Extract the [X, Y] coordinate from the center of the cell holding the provided text.  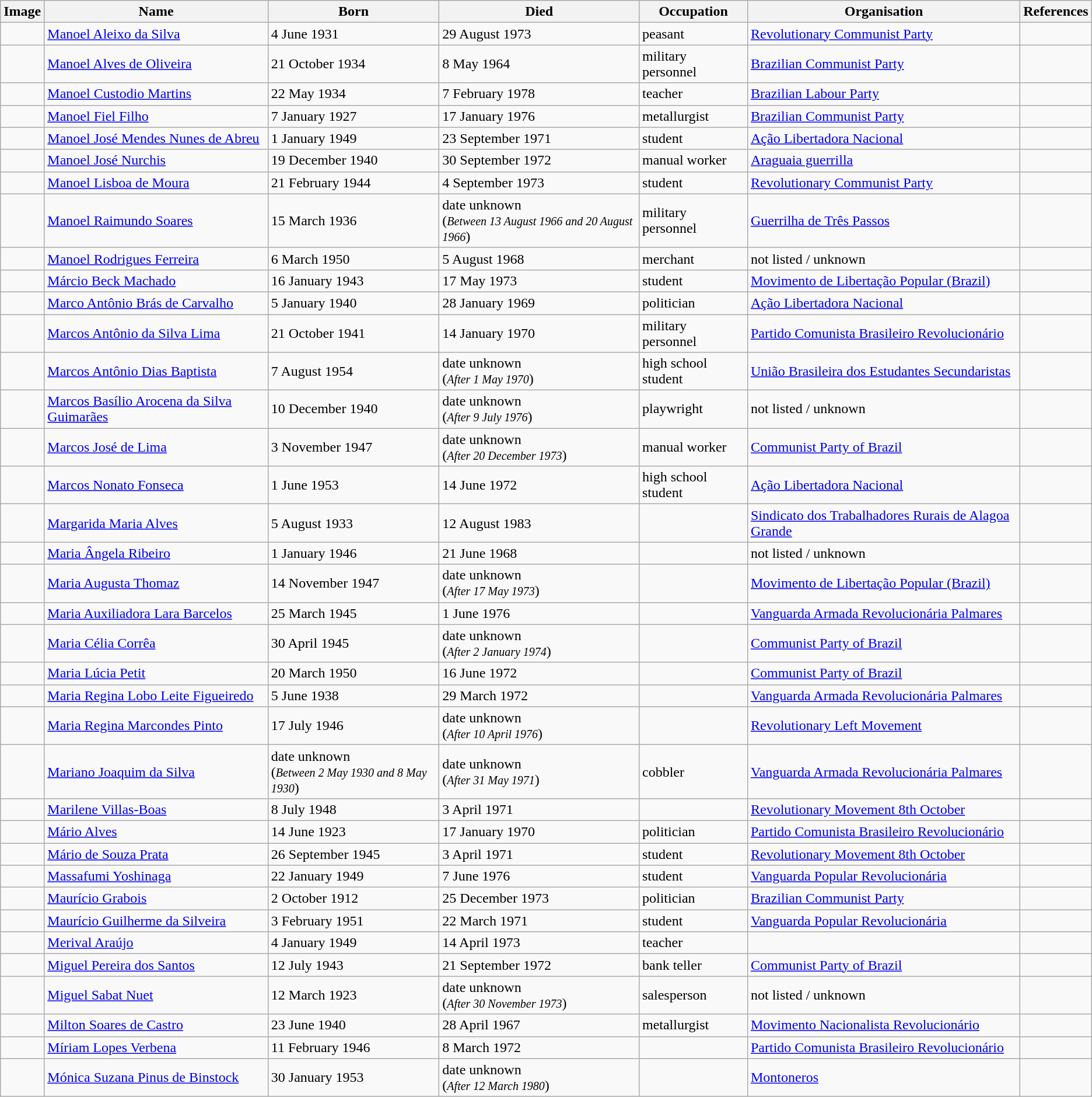
Miguel Sabat Nuet [156, 995]
17 July 1946 [353, 726]
5 January 1940 [353, 303]
26 September 1945 [353, 854]
Maurício Grabois [156, 899]
Born [353, 12]
23 September 1971 [539, 138]
12 July 1943 [353, 965]
1 June 1953 [353, 485]
Márcio Beck Machado [156, 281]
19 December 1940 [353, 160]
6 March 1950 [353, 258]
14 June 1972 [539, 485]
28 April 1967 [539, 1025]
Maria Regina Marcondes Pinto [156, 726]
Margarida Maria Alves [156, 523]
2 October 1912 [353, 899]
4 September 1973 [539, 183]
7 June 1976 [539, 876]
15 March 1936 [353, 221]
30 September 1972 [539, 160]
25 December 1973 [539, 899]
23 June 1940 [353, 1025]
22 May 1934 [353, 94]
Sindicato dos Trabalhadores Rurais de Alagoa Grande [883, 523]
date unknown(After 1 May 1970) [539, 371]
Maria Auxiliadora Lara Barcelos [156, 613]
14 November 1947 [353, 584]
Manoel Aleixo da Silva [156, 34]
date unknown(After 10 April 1976) [539, 726]
Manoel Lisboa de Moura [156, 183]
Organisation [883, 12]
Movimento Nacionalista Revolucionário [883, 1025]
date unknown(After 9 July 1976) [539, 410]
date unknown(After 12 March 1980) [539, 1077]
Manoel José Nurchis [156, 160]
Mário de Souza Prata [156, 854]
date unknown(After 31 May 1971) [539, 771]
30 January 1953 [353, 1077]
21 October 1941 [353, 333]
União Brasileira dos Estudantes Secundaristas [883, 371]
28 January 1969 [539, 303]
7 February 1978 [539, 94]
7 January 1927 [353, 116]
Revolutionary Left Movement [883, 726]
1 January 1949 [353, 138]
Massafumi Yoshinaga [156, 876]
5 August 1933 [353, 523]
Mónica Suzana Pinus de Binstock [156, 1077]
Manoel Custodio Martins [156, 94]
14 June 1923 [353, 832]
playwright [693, 410]
Brazilian Labour Party [883, 94]
Maria Ângela Ribeiro [156, 553]
8 March 1972 [539, 1047]
14 January 1970 [539, 333]
Marcos Basílio Arocena da Silva Guimarães [156, 410]
Marcos Antônio da Silva Lima [156, 333]
3 November 1947 [353, 447]
16 June 1972 [539, 673]
cobbler [693, 771]
Marcos Nonato Fonseca [156, 485]
4 June 1931 [353, 34]
12 August 1983 [539, 523]
bank teller [693, 965]
Maria Lúcia Petit [156, 673]
29 August 1973 [539, 34]
Miguel Pereira dos Santos [156, 965]
17 January 1970 [539, 832]
3 February 1951 [353, 921]
References [1056, 12]
Manoel Rodrigues Ferreira [156, 258]
Image [22, 12]
date unknown(After 2 January 1974) [539, 643]
Manoel Raimundo Soares [156, 221]
14 April 1973 [539, 943]
7 August 1954 [353, 371]
8 July 1948 [353, 809]
Maria Célia Corrêa [156, 643]
12 March 1923 [353, 995]
salesperson [693, 995]
Maurício Guilherme da Silveira [156, 921]
Maria Augusta Thomaz [156, 584]
21 June 1968 [539, 553]
Mário Alves [156, 832]
date unknown(Between 13 August 1966 and 20 August 1966) [539, 221]
Montoneros [883, 1077]
Mariano Joaquim da Silva [156, 771]
21 October 1934 [353, 64]
Manoel Alves de Oliveira [156, 64]
10 December 1940 [353, 410]
1 June 1976 [539, 613]
Guerrilha de Três Passos [883, 221]
Marco Antônio Brás de Carvalho [156, 303]
22 March 1971 [539, 921]
Milton Soares de Castro [156, 1025]
8 May 1964 [539, 64]
Araguaia guerrilla [883, 160]
date unknown(After 20 December 1973) [539, 447]
1 January 1946 [353, 553]
Died [539, 12]
4 January 1949 [353, 943]
21 February 1944 [353, 183]
16 January 1943 [353, 281]
17 January 1976 [539, 116]
25 March 1945 [353, 613]
Manoel Fiel Filho [156, 116]
date unknown(Between 2 May 1930 and 8 May 1930) [353, 771]
peasant [693, 34]
Marilene Villas-Boas [156, 809]
Name [156, 12]
Manoel José Mendes Nunes de Abreu [156, 138]
date unknown(After 30 November 1973) [539, 995]
Marcos Antônio Dias Baptista [156, 371]
11 February 1946 [353, 1047]
29 March 1972 [539, 696]
Merival Araújo [156, 943]
Occupation [693, 12]
Maria Regina Lobo Leite Figueiredo [156, 696]
5 August 1968 [539, 258]
17 May 1973 [539, 281]
merchant [693, 258]
22 January 1949 [353, 876]
30 April 1945 [353, 643]
5 June 1938 [353, 696]
20 March 1950 [353, 673]
Míriam Lopes Verbena [156, 1047]
date unknown(After 17 May 1973) [539, 584]
Marcos José de Lima [156, 447]
21 September 1972 [539, 965]
